Locate the cell with the specified text and output its (x, y) center coordinate. 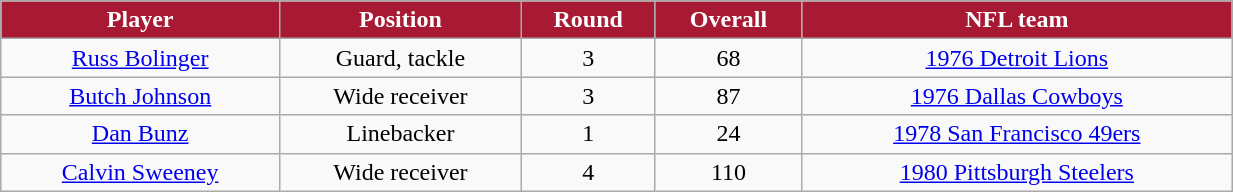
4 (588, 172)
Guard, tackle (401, 58)
Round (588, 20)
68 (728, 58)
Calvin Sweeney (140, 172)
24 (728, 134)
Linebacker (401, 134)
1980 Pittsburgh Steelers (1017, 172)
NFL team (1017, 20)
Overall (728, 20)
Butch Johnson (140, 96)
110 (728, 172)
1 (588, 134)
Position (401, 20)
Russ Bolinger (140, 58)
87 (728, 96)
1976 Dallas Cowboys (1017, 96)
1976 Detroit Lions (1017, 58)
Player (140, 20)
Dan Bunz (140, 134)
1978 San Francisco 49ers (1017, 134)
